Return [X, Y] of the center of cell containing provided text 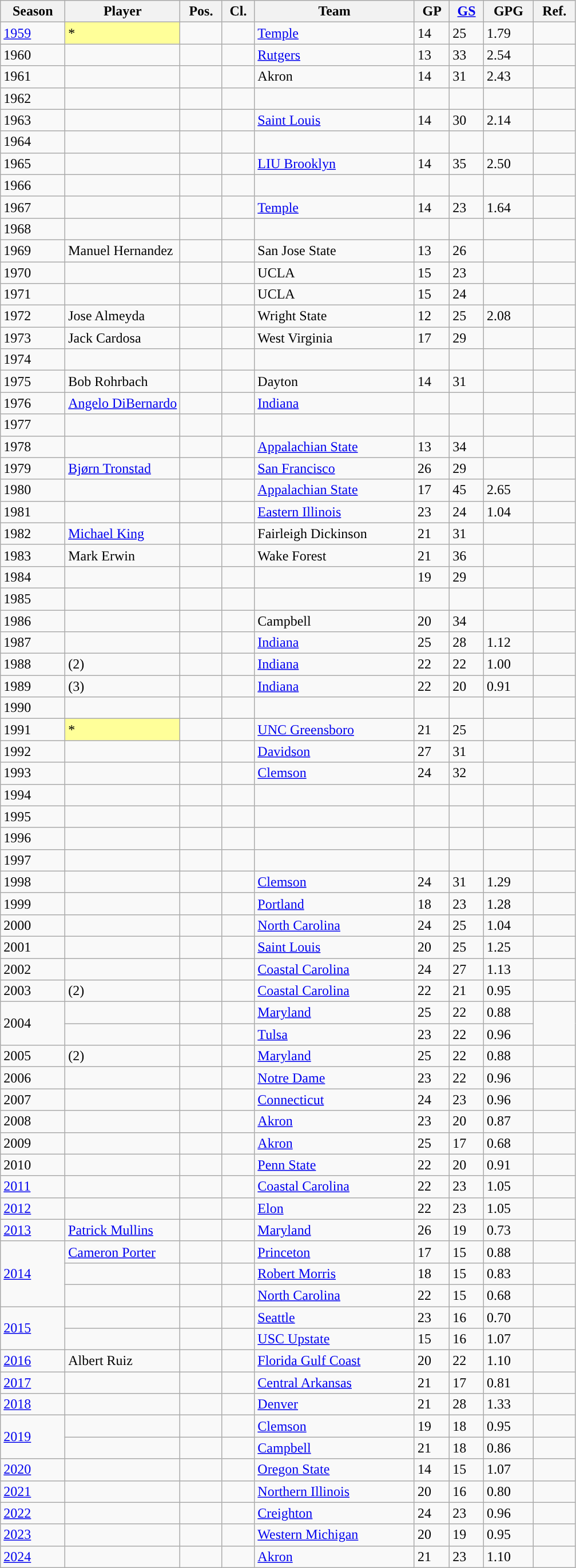
30 [467, 120]
LIU Brooklyn [335, 164]
0.86 [508, 1448]
2007 [33, 1100]
1.00 [508, 664]
1969 [33, 250]
Davidson [335, 751]
1986 [33, 620]
Ref. [554, 11]
Fairleigh Dickinson [335, 534]
1995 [33, 817]
Western Michigan [335, 1535]
2.54 [508, 55]
UNC Greensboro [335, 730]
1.25 [508, 947]
Patrick Mullins [122, 1230]
1981 [33, 512]
GS [467, 11]
2.14 [508, 120]
2019 [33, 1437]
1.79 [508, 33]
Manuel Hernandez [122, 250]
1993 [33, 773]
1959 [33, 33]
2022 [33, 1513]
Dayton [335, 381]
1988 [33, 664]
1967 [33, 207]
Florida Gulf Coast [335, 1361]
Princeton [335, 1252]
GPG [508, 11]
Eastern Illinois [335, 512]
Wake Forest [335, 555]
2010 [33, 1165]
1960 [33, 55]
Portland [335, 904]
2004 [33, 1024]
2023 [33, 1535]
2014 [33, 1273]
1990 [33, 708]
1989 [33, 686]
1978 [33, 447]
1999 [33, 904]
1963 [33, 120]
Jack Cardosa [122, 338]
Connecticut [335, 1100]
12 [431, 316]
2009 [33, 1143]
Denver [335, 1404]
Team [335, 11]
0.81 [508, 1383]
2.08 [508, 316]
0.80 [508, 1491]
2020 [33, 1470]
36 [467, 555]
Jose Almeyda [122, 316]
1977 [33, 425]
1979 [33, 468]
1971 [33, 295]
Albert Ruiz [122, 1361]
45 [467, 490]
2.65 [508, 490]
2005 [33, 1056]
2002 [33, 969]
1968 [33, 229]
Northern Illinois [335, 1491]
GP [431, 11]
1996 [33, 838]
1972 [33, 316]
1992 [33, 751]
1994 [33, 795]
Angelo DiBernardo [122, 403]
Tulsa [335, 1034]
Rutgers [335, 55]
1.64 [508, 207]
1965 [33, 164]
2008 [33, 1121]
Wright State [335, 316]
33 [467, 55]
Creighton [335, 1513]
1984 [33, 577]
1982 [33, 534]
2.43 [508, 77]
1973 [33, 338]
Central Arkansas [335, 1383]
1.12 [508, 643]
2013 [33, 1230]
1975 [33, 381]
1991 [33, 730]
1.28 [508, 904]
2.50 [508, 164]
2003 [33, 991]
1.33 [508, 1404]
Robert Morris [335, 1273]
Michael King [122, 534]
Bjørn Tronstad [122, 468]
Elon [335, 1208]
1961 [33, 77]
Cameron Porter [122, 1252]
1964 [33, 142]
2011 [33, 1187]
0.73 [508, 1230]
1997 [33, 860]
2018 [33, 1404]
(3) [122, 686]
0.83 [508, 1273]
2000 [33, 925]
2021 [33, 1491]
Penn State [335, 1165]
Pos. [201, 11]
Bob Rohrbach [122, 381]
Season [33, 11]
1962 [33, 98]
Cl. [238, 11]
Mark Erwin [122, 555]
1.13 [508, 969]
1985 [33, 599]
1966 [33, 185]
1998 [33, 882]
0.87 [508, 1121]
West Virginia [335, 338]
San Jose State [335, 250]
USC Upstate [335, 1339]
1970 [33, 273]
San Francisco [335, 468]
1974 [33, 360]
2012 [33, 1208]
2017 [33, 1383]
2006 [33, 1078]
Oregon State [335, 1470]
2024 [33, 1557]
35 [467, 164]
1976 [33, 403]
2001 [33, 947]
0.70 [508, 1317]
Player [122, 11]
1980 [33, 490]
Notre Dame [335, 1078]
2016 [33, 1361]
1.29 [508, 882]
32 [467, 773]
1987 [33, 643]
1983 [33, 555]
Seattle [335, 1317]
2015 [33, 1328]
